From the cell containing the given text, extract its center point as [x, y] coordinate. 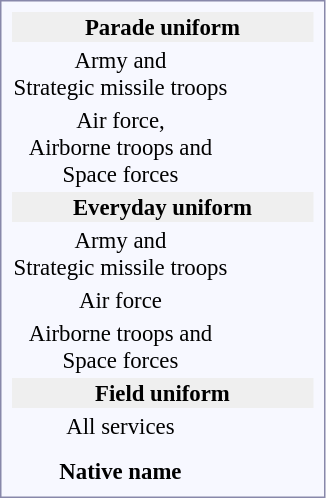
All services [120, 426]
Everyday uniform [162, 207]
Air force [120, 300]
Parade uniform [162, 27]
Field uniform [162, 393]
Air force,Airborne troops andSpace forces [120, 147]
Airborne troops andSpace forces [120, 346]
Native name [120, 471]
